Pinpoint the cell where the given text exists, returning its (x, y) midpoint coordinate. 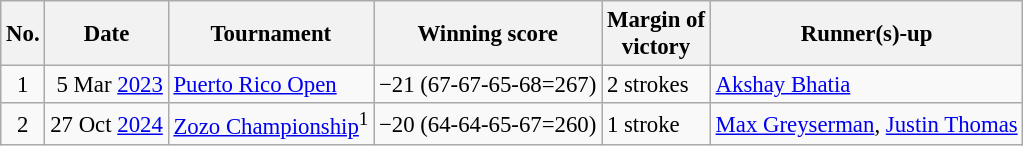
Date (106, 34)
2 strokes (656, 85)
1 stroke (656, 124)
Max Greyserman, Justin Thomas (866, 124)
No. (23, 34)
Winning score (488, 34)
Margin ofvictory (656, 34)
Zozo Championship1 (271, 124)
Tournament (271, 34)
Puerto Rico Open (271, 85)
Runner(s)-up (866, 34)
−20 (64-64-65-67=260) (488, 124)
5 Mar 2023 (106, 85)
1 (23, 85)
27 Oct 2024 (106, 124)
Akshay Bhatia (866, 85)
−21 (67-67-65-68=267) (488, 85)
2 (23, 124)
